Capture the cell that displays the provided text and extract its (X, Y) central coordinate. 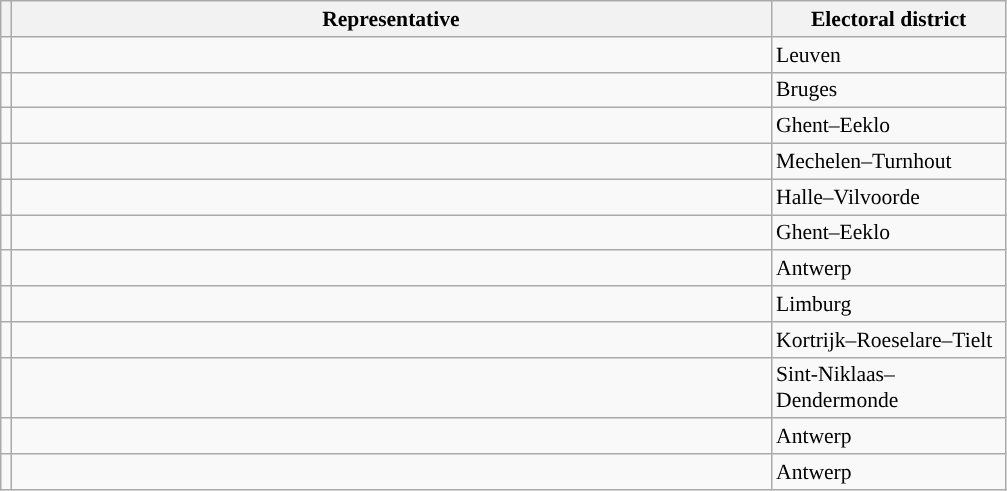
Leuven (888, 55)
Electoral district (888, 19)
Kortrijk–Roeselare–Tielt (888, 340)
Mechelen–Turnhout (888, 162)
Limburg (888, 304)
Sint-Niklaas–Dendermonde (888, 388)
Halle–Vilvoorde (888, 197)
Representative (391, 19)
Bruges (888, 90)
